Return [X, Y] of the center of cell containing provided text 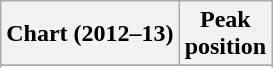
Chart (2012–13) [90, 34]
Peakposition [225, 34]
